Output the (x, y) coordinate of the center of the cell containing the given text.  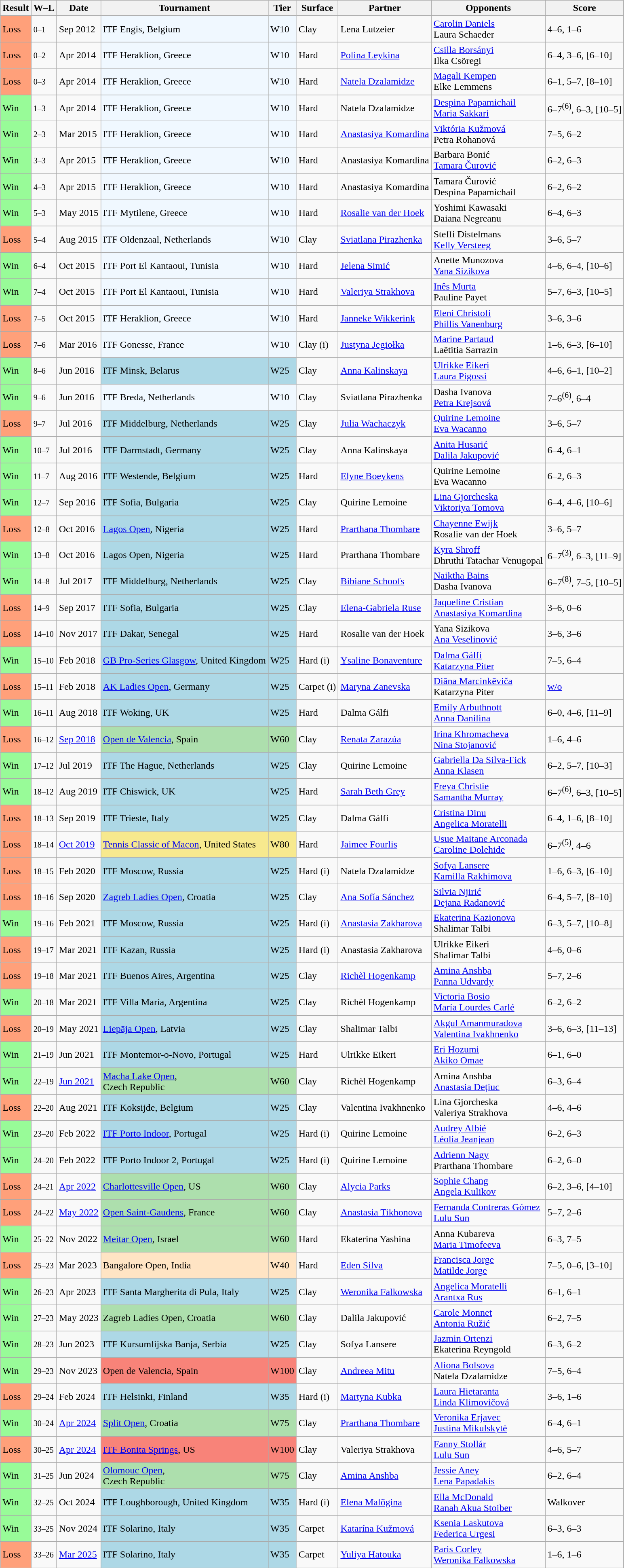
Sarah Beth Grey (385, 792)
ITF Gonesse, France (184, 344)
Elyne Boeykens (385, 476)
Mar 2025 (78, 1554)
6–3, 6–4 (584, 1081)
4–6, 6–4, [10–6] (584, 265)
ITF Bonita Springs, US (184, 1449)
8–6 (44, 371)
12–8 (44, 529)
Jul 2017 (78, 581)
5–3 (44, 213)
Nov 2024 (78, 1528)
Francisca Jorge Matilde Jorge (488, 1266)
ITF Darmstadt, Germany (184, 450)
Renata Zarazúa (385, 739)
1–6, 4–6 (584, 739)
Alycia Parks (385, 1186)
Ana Sofía Sánchez (385, 897)
Eleni Christofi Phillis Vanenburg (488, 318)
Justyna Jegiołka (385, 344)
Aug 2018 (78, 712)
27–23 (44, 1318)
4–6, 5–7 (584, 1449)
Apr 2022 (78, 1186)
4–3 (44, 187)
May 2015 (78, 213)
Oct 2019 (78, 844)
Feb 2021 (78, 923)
6–3, 7–5 (584, 1239)
ITF Minsk, Belarus (184, 371)
19–17 (44, 949)
Inês Murta Pauline Payet (488, 292)
ITF Kursumlijska Banja, Serbia (184, 1344)
ITF Westende, Belgium (184, 476)
W80 (282, 844)
16–12 (44, 739)
Jaimee Fourlis (385, 844)
Janneke Wikkerink (385, 318)
Barbara Bonić Tamara Čurović (488, 160)
Mar 2015 (78, 134)
Maryna Zanevska (385, 687)
Ysaline Bonaventure (385, 660)
Csilla Borsányi Ilka Csöregi (488, 55)
Tamara Čurović Despina Papamichail (488, 187)
Sep 2016 (78, 502)
Freya Christie Samantha Murray (488, 792)
Liepāja Open, Latvia (184, 1029)
Aug 2019 (78, 792)
Amina Anshba Panna Udvardy (488, 976)
24–22 (44, 1213)
1–3 (44, 108)
Aliona Bolsova Natela Dzalamidze (488, 1371)
25–22 (44, 1239)
6–1, 5–7, [8–10] (584, 82)
Steffi Distelmans Kelly Versteeg (488, 239)
Sofya Lansere (385, 1344)
Marine Partaud Laëtitia Sarrazin (488, 344)
Bibiane Schoofs (385, 581)
Walkover (584, 1502)
Tennis Classic of Macon, United States (184, 844)
Eden Silva (385, 1266)
Valentina Ivakhnenko (385, 1107)
Tournament (184, 8)
w/o (584, 687)
3–6, 6–3, [11–13] (584, 1029)
14–8 (44, 581)
ITF Porto Indoor 2, Portugal (184, 1160)
Martyna Kubka (385, 1397)
24–20 (44, 1160)
Laura Hietaranta Linda Klimovičová (488, 1397)
Polina Leykina (385, 55)
Emily Arbuthnott Anna Danilina (488, 712)
ITF Porto Indoor, Portugal (184, 1134)
6–4, 3–6, [6–10] (584, 55)
18–13 (44, 818)
6–3, 6–3 (584, 1528)
7–6 (44, 344)
6–4 (44, 265)
Dalila Jakupović (385, 1318)
Opponents (488, 8)
ITF Oldenzaal, Netherlands (184, 239)
Sep 2017 (78, 607)
Adrienn Nagy Prarthana Thombare (488, 1160)
Julia Wachaczyk (385, 424)
30–24 (44, 1423)
29–24 (44, 1397)
9–6 (44, 397)
Nov 2017 (78, 634)
6–3, 6–2 (584, 1344)
Result (16, 8)
6–7(3), 6–3, [11–9] (584, 555)
22–20 (44, 1107)
20–19 (44, 1029)
Amina Anshba (385, 1476)
28–23 (44, 1344)
Yoshimi Kawasaki Daiana Negreanu (488, 213)
Magali Kempen Elke Lemmens (488, 82)
14–9 (44, 607)
14–10 (44, 634)
Sofya Lansere Kamilla Rakhimova (488, 871)
Jun 2024 (78, 1476)
Ella McDonald Ranah Akua Stoiber (488, 1502)
Nov 2023 (78, 1371)
6–4, 6–3 (584, 213)
May 2021 (78, 1029)
Katarína Kužmová (385, 1528)
1–6, 1–6 (584, 1554)
Carpet (i) (317, 687)
ITF The Hague, Netherlands (184, 766)
3–6, 1–6 (584, 1397)
Silvia Njirić Dejana Radanović (488, 897)
Ksenia Laskutova Federica Urgesi (488, 1528)
Olomouc Open, Czech Republic (184, 1476)
Carole Monnet Antonia Ružić (488, 1318)
4–6, 1–6 (584, 29)
12–7 (44, 502)
ITF Santa Margherita di Pula, Italy (184, 1291)
Irina Khromacheva Nina Stojanović (488, 739)
W40 (282, 1266)
Mar 2016 (78, 344)
Ulrikke Eikeri Laura Pigossi (488, 371)
Angelica Moratelli Arantxa Rus (488, 1291)
AK Ladies Open, Germany (184, 687)
Jelena Simić (385, 265)
ITF Breda, Netherlands (184, 397)
Charlottesville Open, US (184, 1186)
31–25 (44, 1476)
Mar 2023 (78, 1266)
6–7(5), 4–6 (584, 844)
Sep 2020 (78, 897)
Shalimar Talbi (385, 1029)
Anastasia Tikhonova (385, 1213)
ITF Loughborough, United Kingdom (184, 1502)
ITF Woking, UK (184, 712)
Veronika Erjavec Justina Mikulskytė (488, 1423)
Cristina Dinu Angelica Moratelli (488, 818)
13–8 (44, 555)
6–4, 4–6, [10–6] (584, 502)
Paris Corley Weronika Falkowska (488, 1554)
7–5, 6–2 (584, 134)
Lina Gjorcheska Viktoriya Tomova (488, 502)
Ulrikke Eikeri (385, 1054)
3–3 (44, 160)
24–21 (44, 1186)
Jun 2023 (78, 1344)
Yana Sizikova Ana Veselinović (488, 634)
Nov 2022 (78, 1239)
ITF Dakar, Senegal (184, 634)
Surface (317, 8)
6–2, 6–4 (584, 1476)
18–16 (44, 897)
Victoria Bosio María Lourdes Carlé (488, 1002)
ITF Kazan, Russia (184, 949)
Yuliya Hatouka (385, 1554)
18–14 (44, 844)
Clay (i) (317, 344)
9–7 (44, 424)
2–3 (44, 134)
Jazmin Ortenzi Ekaterina Reyngold (488, 1344)
4–6, 4–6 (584, 1107)
11–7 (44, 476)
25–23 (44, 1266)
Oct 2024 (78, 1502)
Fanny Stollár Lulu Sun (488, 1449)
Aug 2021 (78, 1107)
Weronika Falkowska (385, 1291)
Elena Malõgina (385, 1502)
ITF Montemor-o-Novo, Portugal (184, 1054)
Gabriella Da Silva-Fick Anna Klasen (488, 766)
Audrey Albié Léolia Jeanjean (488, 1134)
Sophie Chang Angela Kulikov (488, 1186)
6–3, 5–7, [10–8] (584, 923)
20–18 (44, 1002)
5–4 (44, 239)
19–16 (44, 923)
19–18 (44, 976)
10–7 (44, 450)
Score (584, 8)
33–25 (44, 1528)
Carolin Daniels Laura Schaeder (488, 29)
May 2023 (78, 1318)
May 2022 (78, 1213)
15–11 (44, 687)
ITF Koksijde, Belgium (184, 1107)
30–25 (44, 1449)
6–2, 3–6, [4–10] (584, 1186)
6–2, 6–0 (584, 1160)
Usue Maitane Arconada Caroline Dolehide (488, 844)
Dasha Ivanova Petra Krejsová (488, 397)
7–5 (44, 318)
5–7, 6–3, [10–5] (584, 292)
16–11 (44, 712)
Aug 2016 (78, 476)
Anette Munozova Yana Sizikova (488, 265)
Bangalore Open, India (184, 1266)
17–12 (44, 766)
33–26 (44, 1554)
Jessie Aney Lena Papadakis (488, 1476)
0–1 (44, 29)
Fernanda Contreras Gómez Lulu Sun (488, 1213)
Naiktha Bains Dasha Ivanova (488, 581)
Ulrikke Eikeri Shalimar Talbi (488, 949)
Feb 2024 (78, 1397)
15–10 (44, 660)
Dalma Gálfi Katarzyna Piter (488, 660)
Eri Hozumi Akiko Omae (488, 1054)
6–2, 5–7, [10–3] (584, 766)
Meitar Open, Israel (184, 1239)
ITF Mytilene, Greece (184, 213)
Viktória Kužmová Petra Rohanová (488, 134)
ITF Engis, Belgium (184, 29)
18–15 (44, 871)
Despina Papamichail Maria Sakkari (488, 108)
6–1, 6–1 (584, 1291)
7–4 (44, 292)
7–5, 0–6, [3–10] (584, 1266)
W–L (44, 8)
32–25 (44, 1502)
Jul 2019 (78, 766)
22–19 (44, 1081)
Split Open, Croatia (184, 1423)
Lina Gjorcheska Valeriya Strakhova (488, 1107)
ITF Villa María, Argentina (184, 1002)
4–6, 6–1, [10–2] (584, 371)
0–3 (44, 82)
Ekaterina Kazionova Shalimar Talbi (488, 923)
GB Pro-Series Glasgow, United Kingdom (184, 660)
4–6, 0–6 (584, 949)
Diāna Marcinkēviča Katarzyna Piter (488, 687)
ITF Buenos Aires, Argentina (184, 976)
Open Saint-Gaudens, France (184, 1213)
Sep 2019 (78, 818)
29–23 (44, 1371)
Kyra Shroff Dhruthi Tatachar Venugopal (488, 555)
ITF Helsinki, Finland (184, 1397)
Amina Anshba Anastasia Dețiuc (488, 1081)
6–2, 7–5 (584, 1318)
26–23 (44, 1291)
3–6, 0–6 (584, 607)
Akgul Amanmuradova Valentina Ivakhnenko (488, 1029)
ITF Trieste, Italy (184, 818)
6–1, 6–0 (584, 1054)
6–4, 1–6, [8–10] (584, 818)
Tier (282, 8)
Sep 2018 (78, 739)
Date (78, 8)
Aug 2015 (78, 239)
Andreea Mitu (385, 1371)
Partner (385, 8)
Apr 2023 (78, 1291)
7–6(6), 6–4 (584, 397)
Anita Husarić Dalila Jakupović (488, 450)
Macha Lake Open, Czech Republic (184, 1081)
Sep 2012 (78, 29)
Chayenne Ewijk Rosalie van der Hoek (488, 529)
ITF Chiswick, UK (184, 792)
21–19 (44, 1054)
Ekaterina Yashina (385, 1239)
Elena-Gabriela Ruse (385, 607)
18–12 (44, 792)
0–2 (44, 55)
6–7(8), 7–5, [10–5] (584, 581)
23–20 (44, 1134)
Anna Kubareva Maria Timofeeva (488, 1239)
6–4, 5–7, [8–10] (584, 897)
6–0, 4–6, [11–9] (584, 712)
Feb 2020 (78, 871)
Lena Lutzeier (385, 29)
Jaqueline Cristian Anastasiya Komardina (488, 607)
